Find where the given text appears and provide that cell's center as [x, y] coordinate. 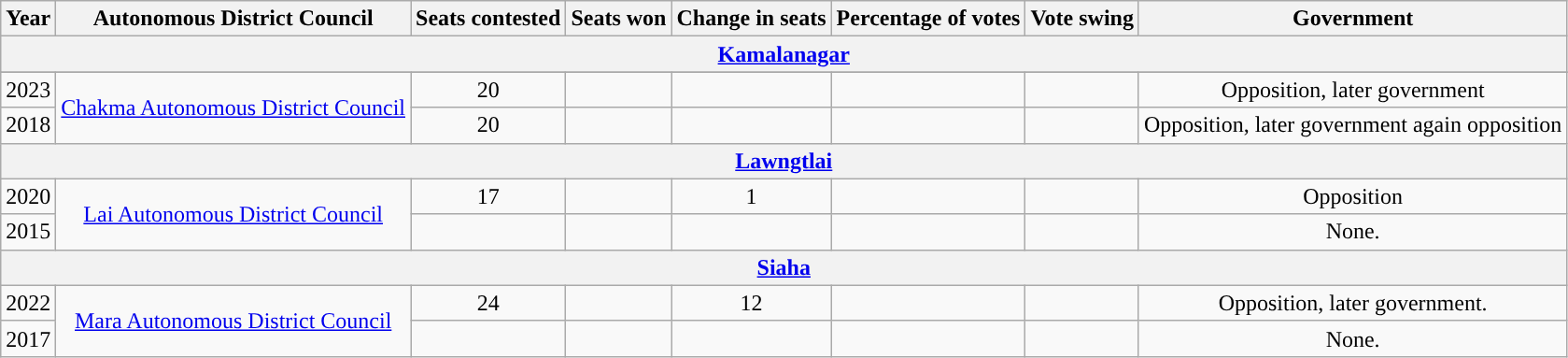
Autonomous District Council [233, 19]
Vote swing [1082, 19]
24 [488, 303]
Opposition, later government. [1352, 303]
Lai Autonomous District Council [233, 214]
12 [751, 303]
Year [28, 19]
Kamalanagar [784, 54]
Opposition, later government again opposition [1352, 125]
2017 [28, 338]
Seats won [618, 19]
Lawngtlai [784, 161]
Opposition [1352, 196]
Change in seats [751, 19]
Percentage of votes [928, 19]
Siaha [784, 267]
2018 [28, 125]
Mara Autonomous District Council [233, 321]
2022 [28, 303]
2015 [28, 232]
2020 [28, 196]
Government [1352, 19]
2023 [28, 90]
Seats contested [488, 19]
17 [488, 196]
Opposition, later government [1352, 90]
Chakma Autonomous District Council [233, 107]
1 [751, 196]
